Pinpoint the cell where the given text exists, returning its (X, Y) midpoint coordinate. 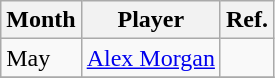
Alex Morgan (150, 58)
May (41, 58)
Player (150, 20)
Ref. (246, 20)
Month (41, 20)
